Pinpoint the cell where the given text exists, returning its [X, Y] midpoint coordinate. 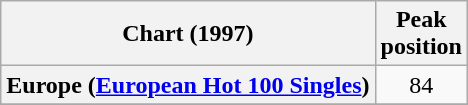
Peakposition [421, 34]
Chart (1997) [188, 34]
84 [421, 85]
Europe (European Hot 100 Singles) [188, 85]
